Detect which cell encompasses the target text, then output its (X, Y) center coordinate. 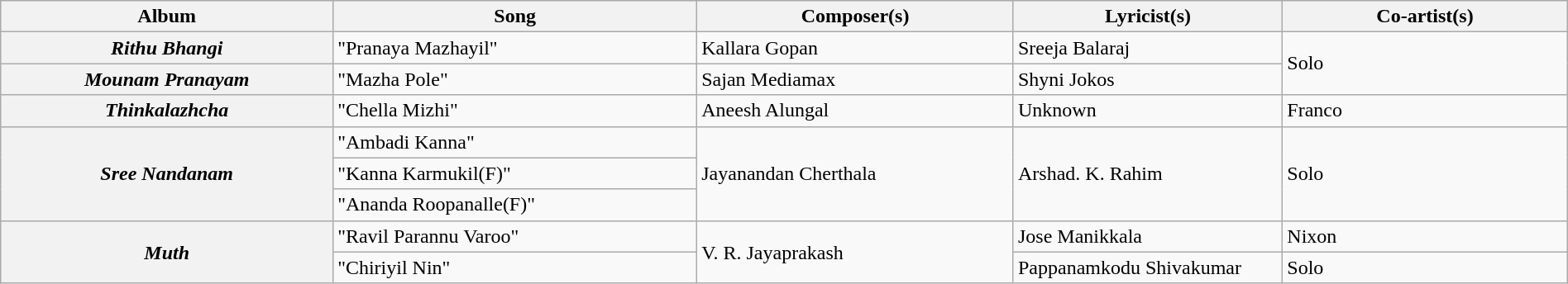
"Ravil Parannu Varoo" (515, 236)
"Ambadi Kanna" (515, 142)
Jose Manikkala (1148, 236)
Thinkalazhcha (167, 111)
Arshad. K. Rahim (1148, 173)
Album (167, 17)
Sajan Mediamax (855, 79)
"Kanna Karmukil(F)" (515, 173)
"Mazha Pole" (515, 79)
Shyni Jokos (1148, 79)
V. R. Jayaprakash (855, 252)
Rithu Bhangi (167, 48)
"Chiriyil Nin" (515, 267)
Pappanamkodu Shivakumar (1148, 267)
Sreeja Balaraj (1148, 48)
Co-artist(s) (1425, 17)
Sree Nandanam (167, 173)
Jayanandan Cherthala (855, 173)
Mounam Pranayam (167, 79)
Nixon (1425, 236)
Song (515, 17)
Muth (167, 252)
Lyricist(s) (1148, 17)
Unknown (1148, 111)
Composer(s) (855, 17)
Kallara Gopan (855, 48)
"Ananda Roopanalle(F)" (515, 205)
Aneesh Alungal (855, 111)
Franco (1425, 111)
"Chella Mizhi" (515, 111)
"Pranaya Mazhayil" (515, 48)
